For the text-containing cell, return its midpoint in [X, Y] coordinate format. 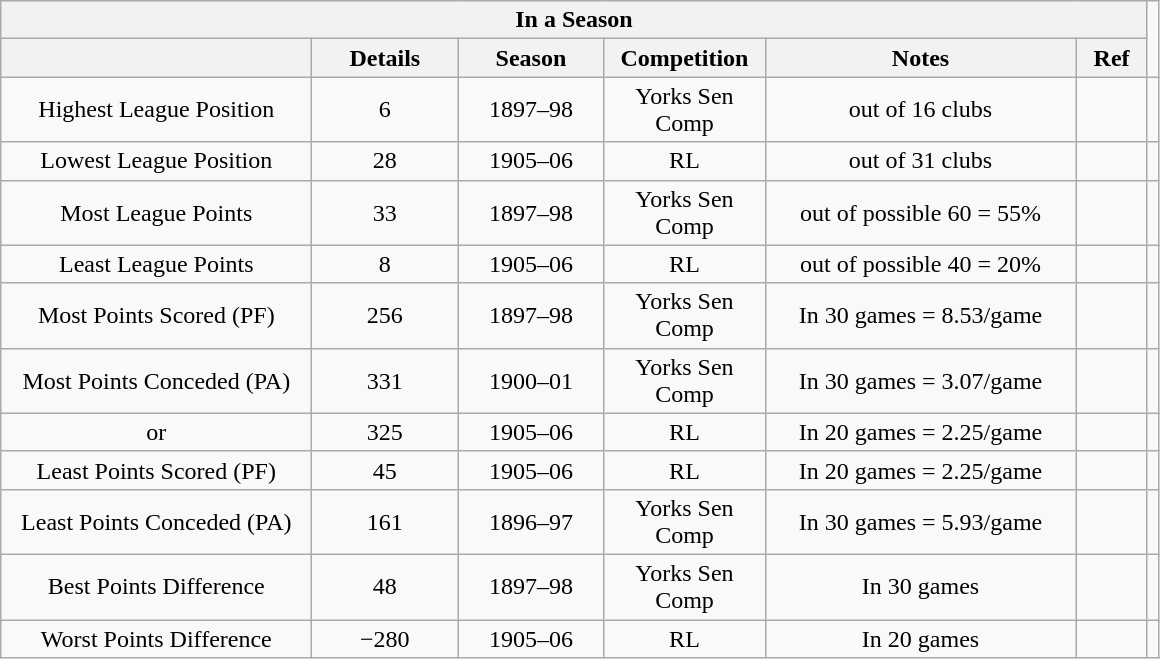
Most Points Scored (PF) [156, 316]
325 [385, 432]
Details [385, 58]
48 [385, 586]
Worst Points Difference [156, 639]
or [156, 432]
Ref [1112, 58]
Competition [684, 58]
In a Season [574, 20]
In 30 games = 5.93/game [920, 522]
Highest League Position [156, 110]
In 20 games [920, 639]
1900–01 [531, 380]
256 [385, 316]
Least League Points [156, 264]
1896–97 [531, 522]
In 30 games [920, 586]
out of 31 clubs [920, 161]
Lowest League Position [156, 161]
Least Points Conceded (PA) [156, 522]
Season [531, 58]
out of 16 clubs [920, 110]
45 [385, 470]
out of possible 60 = 55% [920, 212]
33 [385, 212]
Least Points Scored (PF) [156, 470]
161 [385, 522]
6 [385, 110]
Notes [920, 58]
28 [385, 161]
out of possible 40 = 20% [920, 264]
Best Points Difference [156, 586]
Most Points Conceded (PA) [156, 380]
8 [385, 264]
Most League Points [156, 212]
In 30 games = 3.07/game [920, 380]
In 30 games = 8.53/game [920, 316]
331 [385, 380]
−280 [385, 639]
